Find where the given text appears and provide that cell's center as [x, y] coordinate. 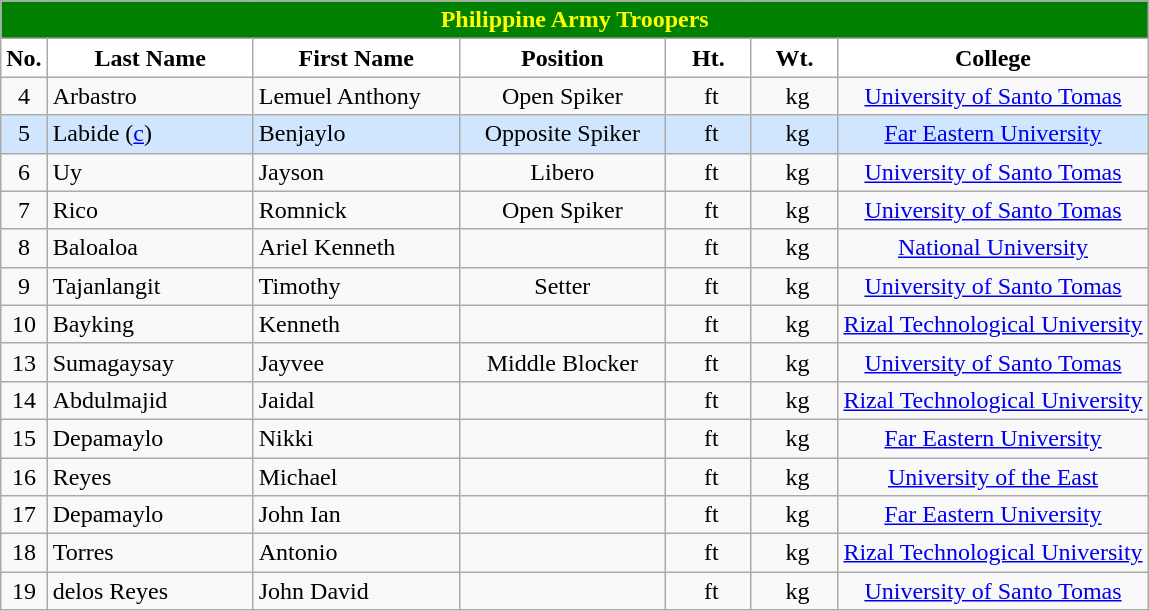
16 [24, 477]
College [992, 58]
Last Name [150, 58]
9 [24, 286]
Michael [356, 477]
Timothy [356, 286]
University of the East [992, 477]
Libero [562, 172]
Bayking [150, 324]
Jayvee [356, 362]
8 [24, 248]
Torres [150, 553]
Philippine Army Troopers [575, 20]
Baloaloa [150, 248]
10 [24, 324]
5 [24, 134]
Uy [150, 172]
13 [24, 362]
19 [24, 591]
17 [24, 515]
Romnick [356, 210]
15 [24, 438]
Tajanlangit [150, 286]
6 [24, 172]
Antonio [356, 553]
18 [24, 553]
Opposite Spiker [562, 134]
Lemuel Anthony [356, 96]
Jayson [356, 172]
Labide (c) [150, 134]
Ht. [708, 58]
Wt. [794, 58]
Nikki [356, 438]
Middle Blocker [562, 362]
First Name [356, 58]
Ariel Kenneth [356, 248]
Abdulmajid [150, 400]
delos Reyes [150, 591]
Arbastro [150, 96]
7 [24, 210]
Reyes [150, 477]
John Ian [356, 515]
14 [24, 400]
Setter [562, 286]
Position [562, 58]
Sumagaysay [150, 362]
No. [24, 58]
Jaidal [356, 400]
John David [356, 591]
Rico [150, 210]
4 [24, 96]
Benjaylo [356, 134]
Kenneth [356, 324]
National University [992, 248]
